Return [x, y] of the center of cell containing provided text 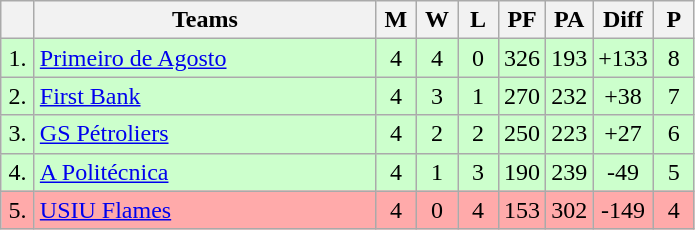
3. [18, 134]
326 [522, 58]
153 [522, 210]
First Bank [204, 96]
GS Pétroliers [204, 134]
Primeiro de Agosto [204, 58]
5 [674, 172]
L [478, 20]
Diff [624, 20]
Teams [204, 20]
+27 [624, 134]
270 [522, 96]
239 [570, 172]
USIU Flames [204, 210]
4. [18, 172]
M [396, 20]
P [674, 20]
PF [522, 20]
-49 [624, 172]
232 [570, 96]
5. [18, 210]
A Politécnica [204, 172]
8 [674, 58]
250 [522, 134]
7 [674, 96]
W [436, 20]
+38 [624, 96]
6 [674, 134]
2. [18, 96]
-149 [624, 210]
1. [18, 58]
193 [570, 58]
223 [570, 134]
302 [570, 210]
190 [522, 172]
PA [570, 20]
+133 [624, 58]
